From the cell containing the given text, extract its center point as [x, y] coordinate. 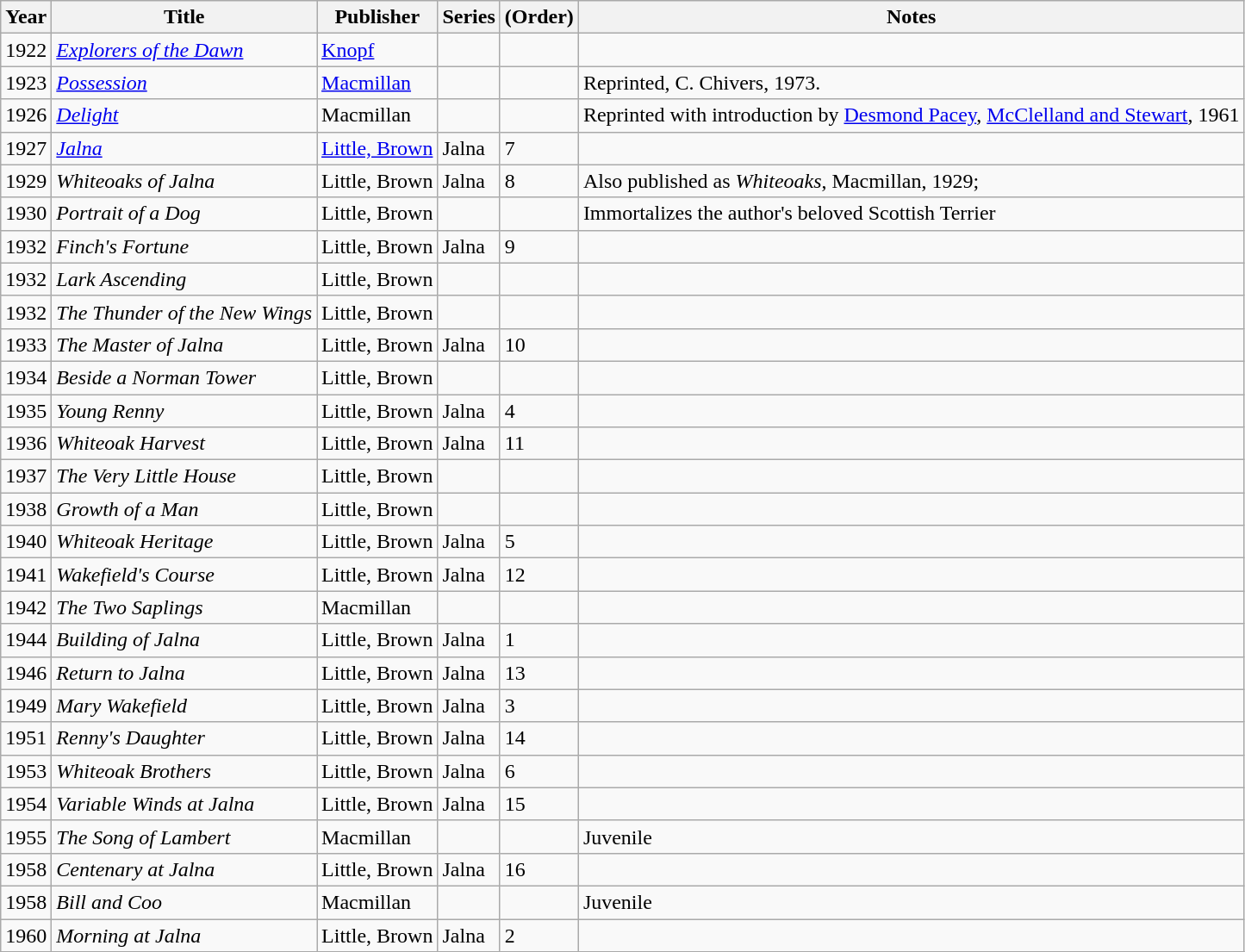
1955 [26, 837]
Lark Ascending [184, 279]
1942 [26, 607]
Whiteoak Heritage [184, 542]
15 [539, 804]
Finch's Fortune [184, 246]
10 [539, 345]
1935 [26, 411]
Building of Jalna [184, 640]
1938 [26, 509]
5 [539, 542]
The Master of Jalna [184, 345]
1937 [26, 476]
7 [539, 148]
The Very Little House [184, 476]
Delight [184, 115]
4 [539, 411]
Beside a Norman Tower [184, 377]
Possession [184, 83]
1923 [26, 83]
Reprinted, C. Chivers, 1973. [912, 83]
Knopf [377, 50]
1934 [26, 377]
Variable Winds at Jalna [184, 804]
Title [184, 17]
Mary Wakefield [184, 706]
1949 [26, 706]
The Thunder of the New Wings [184, 312]
Publisher [377, 17]
6 [539, 771]
Morning at Jalna [184, 935]
Also published as Whiteoaks, Macmillan, 1929; [912, 181]
9 [539, 246]
Reprinted with introduction by Desmond Pacey, McClelland and Stewart, 1961 [912, 115]
Portrait of a Dog [184, 214]
Growth of a Man [184, 509]
1944 [26, 640]
8 [539, 181]
16 [539, 869]
Year [26, 17]
Notes [912, 17]
1 [539, 640]
1941 [26, 575]
Renny's Daughter [184, 738]
1929 [26, 181]
14 [539, 738]
1927 [26, 148]
12 [539, 575]
1930 [26, 214]
Explorers of the Dawn [184, 50]
The Two Saplings [184, 607]
3 [539, 706]
11 [539, 444]
1960 [26, 935]
1926 [26, 115]
13 [539, 673]
1951 [26, 738]
1940 [26, 542]
1954 [26, 804]
(Order) [539, 17]
Immortalizes the author's beloved Scottish Terrier [912, 214]
1953 [26, 771]
The Song of Lambert [184, 837]
Whiteoak Harvest [184, 444]
Whiteoaks of Jalna [184, 181]
Whiteoak Brothers [184, 771]
Series [469, 17]
1922 [26, 50]
1933 [26, 345]
Young Renny [184, 411]
2 [539, 935]
Return to Jalna [184, 673]
Bill and Coo [184, 902]
1946 [26, 673]
Wakefield's Course [184, 575]
Centenary at Jalna [184, 869]
1936 [26, 444]
